Find where the given text appears and provide that cell's center as [X, Y] coordinate. 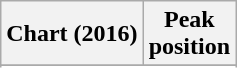
Peak position [189, 34]
Chart (2016) [72, 34]
